Capture the cell that displays the provided text and extract its (X, Y) central coordinate. 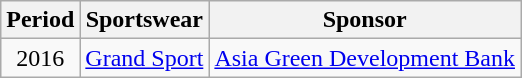
Sponsor (365, 20)
Period (40, 20)
Asia Green Development Bank (365, 58)
Sportswear (144, 20)
2016 (40, 58)
Grand Sport (144, 58)
